Find where the given text appears and provide that cell's center as [x, y] coordinate. 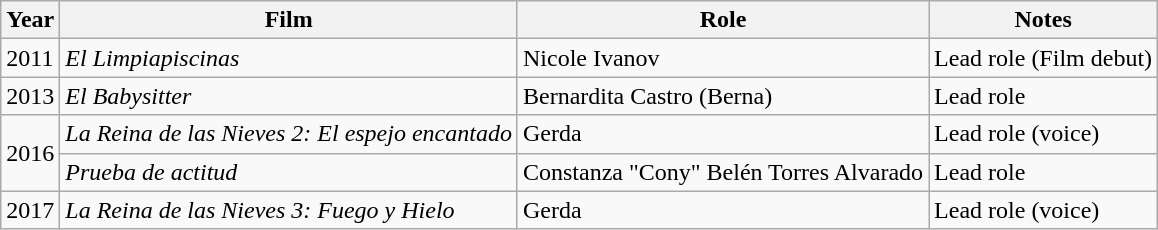
Prueba de actitud [289, 172]
El Babysitter [289, 96]
Nicole Ivanov [722, 58]
La Reina de las Nieves 3: Fuego y Hielo [289, 210]
2016 [30, 153]
La Reina de las Nieves 2: El espejo encantado [289, 134]
Year [30, 20]
Constanza "Cony" Belén Torres Alvarado [722, 172]
Role [722, 20]
2011 [30, 58]
Film [289, 20]
Lead role (Film debut) [1044, 58]
Bernardita Castro (Berna) [722, 96]
El Limpiapiscinas [289, 58]
2013 [30, 96]
Notes [1044, 20]
2017 [30, 210]
